Find where the given text appears and provide that cell's center as [x, y] coordinate. 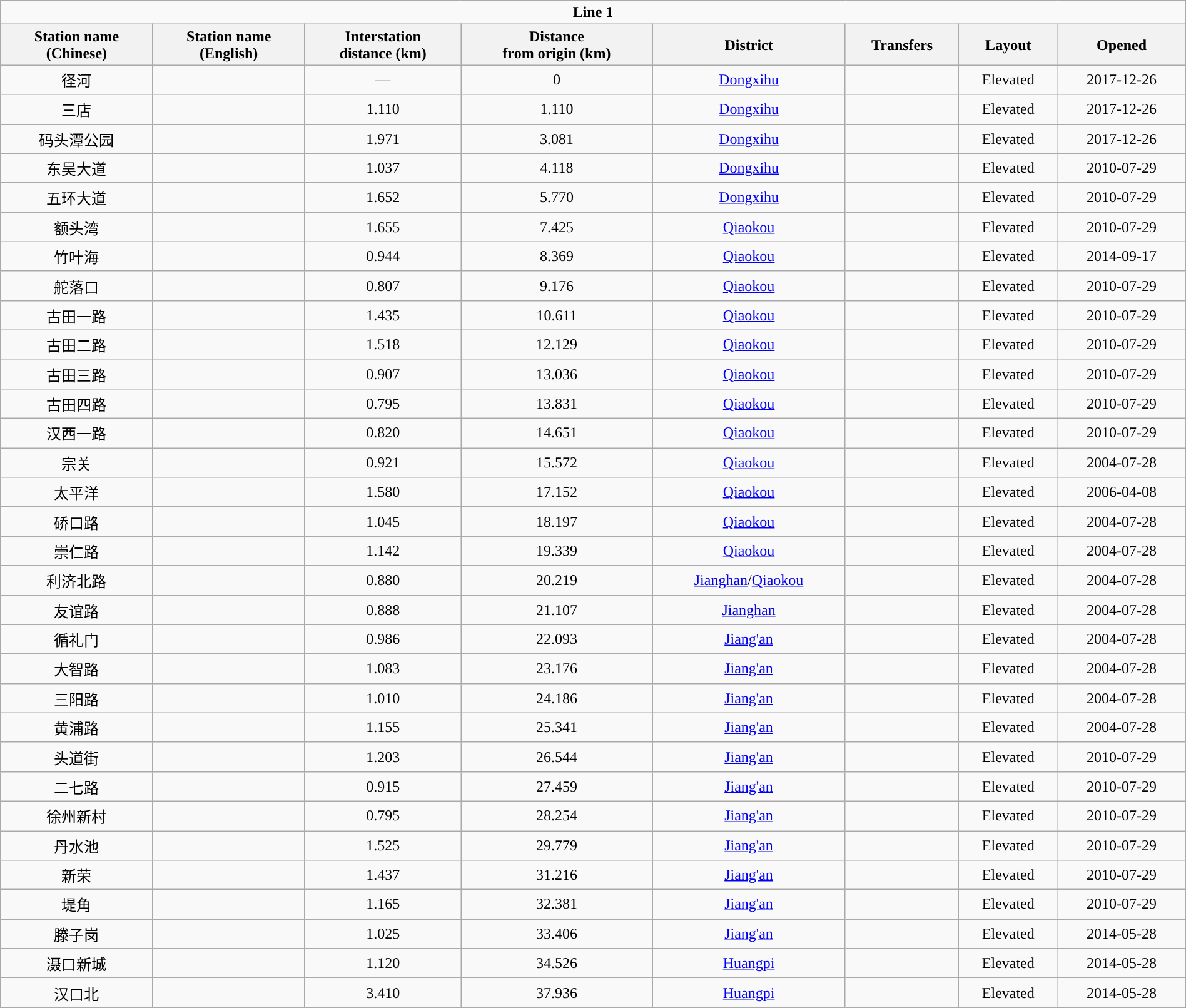
宗关 [76, 463]
0.944 [383, 257]
Station name(English) [229, 45]
23.176 [557, 668]
Distancefrom origin (km) [557, 45]
Interstationdistance (km) [383, 45]
1.142 [383, 551]
8.369 [557, 257]
1.435 [383, 315]
0.807 [383, 285]
5.770 [557, 198]
25.341 [557, 727]
古田四路 [76, 404]
汉口北 [76, 992]
28.254 [557, 816]
14.651 [557, 433]
1.010 [383, 698]
新荣 [76, 875]
0.986 [383, 639]
0.820 [383, 433]
29.779 [557, 846]
头道街 [76, 757]
1.025 [383, 934]
17.152 [557, 492]
硚口路 [76, 522]
9.176 [557, 285]
3.081 [557, 139]
古田二路 [76, 344]
循礼门 [76, 639]
3.410 [383, 992]
Line 1 [593, 13]
22.093 [557, 639]
竹叶海 [76, 257]
0 [557, 80]
丹水池 [76, 846]
大智路 [76, 668]
10.611 [557, 315]
额头湾 [76, 227]
滠口新城 [76, 964]
Station name(Chinese) [76, 45]
Transfers [902, 45]
舵落口 [76, 285]
District [749, 45]
1.971 [383, 139]
32.381 [557, 905]
Jianghan [749, 609]
1.580 [383, 492]
0.888 [383, 609]
4.118 [557, 168]
7.425 [557, 227]
1.518 [383, 344]
1.083 [383, 668]
古田一路 [76, 315]
24.186 [557, 698]
1.120 [383, 964]
友谊路 [76, 609]
三店 [76, 109]
15.572 [557, 463]
Layout [1008, 45]
太平洋 [76, 492]
黄浦路 [76, 727]
三阳路 [76, 698]
五环大道 [76, 198]
19.339 [557, 551]
18.197 [557, 522]
径河 [76, 80]
1.037 [383, 168]
Jianghan/Qiaokou [749, 581]
利济北路 [76, 581]
Opened [1122, 45]
东吴大道 [76, 168]
滕子岗 [76, 934]
27.459 [557, 786]
1.203 [383, 757]
0.907 [383, 374]
1.525 [383, 846]
21.107 [557, 609]
1.045 [383, 522]
0.880 [383, 581]
徐州新村 [76, 816]
1.437 [383, 875]
2014-09-17 [1122, 257]
13.036 [557, 374]
33.406 [557, 934]
37.936 [557, 992]
古田三路 [76, 374]
1.155 [383, 727]
— [383, 80]
20.219 [557, 581]
26.544 [557, 757]
0.915 [383, 786]
堤角 [76, 905]
1.165 [383, 905]
崇仁路 [76, 551]
31.216 [557, 875]
13.831 [557, 404]
1.652 [383, 198]
汉西一路 [76, 433]
2006-04-08 [1122, 492]
二七路 [76, 786]
12.129 [557, 344]
34.526 [557, 964]
1.655 [383, 227]
0.921 [383, 463]
码头潭公园 [76, 139]
